Detect which cell encompasses the target text, then output its [X, Y] center coordinate. 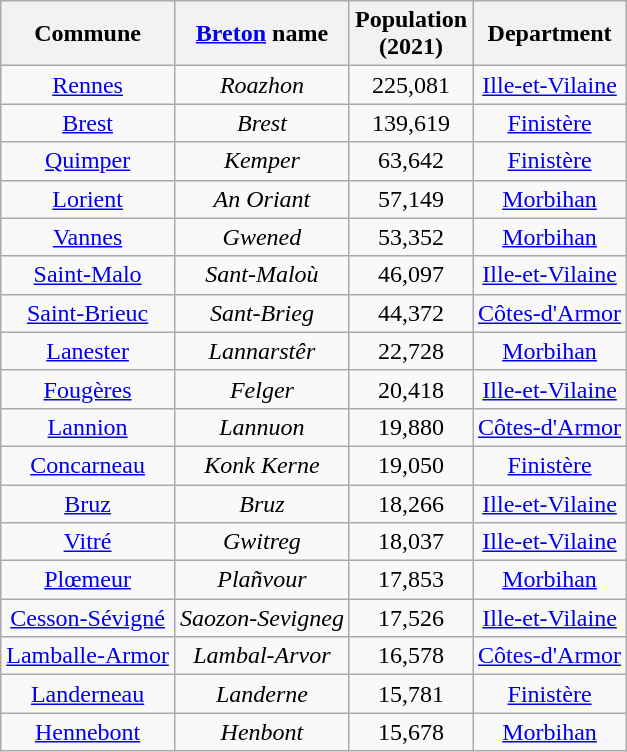
Lorient [88, 199]
53,352 [410, 237]
Concarneau [88, 465]
Fougères [88, 389]
Saozon-Sevigneg [262, 618]
Sant-Brieg [262, 313]
Department [550, 34]
Lannion [88, 427]
225,081 [410, 85]
20,418 [410, 389]
Kemper [262, 161]
15,678 [410, 732]
Lannarstêr [262, 351]
Cesson-Sévigné [88, 618]
46,097 [410, 275]
Vannes [88, 237]
Sant-Maloù [262, 275]
Felger [262, 389]
Saint-Malo [88, 275]
Lannuon [262, 427]
Plœmeur [88, 580]
139,619 [410, 123]
22,728 [410, 351]
15,781 [410, 694]
19,880 [410, 427]
Quimper [88, 161]
Population(2021) [410, 34]
Landerneau [88, 694]
Landerne [262, 694]
Plañvour [262, 580]
Roazhon [262, 85]
Gwened [262, 237]
Vitré [88, 542]
Lambal-Arvor [262, 656]
19,050 [410, 465]
Saint-Brieuc [88, 313]
17,853 [410, 580]
57,149 [410, 199]
18,037 [410, 542]
Gwitreg [262, 542]
Lamballe-Armor [88, 656]
Lanester [88, 351]
Konk Kerne [262, 465]
63,642 [410, 161]
Breton name [262, 34]
Rennes [88, 85]
Hennebont [88, 732]
17,526 [410, 618]
16,578 [410, 656]
44,372 [410, 313]
Henbont [262, 732]
An Oriant [262, 199]
Commune [88, 34]
18,266 [410, 503]
